Provide the [x, y] coordinate of the cell's center where the given text is located.  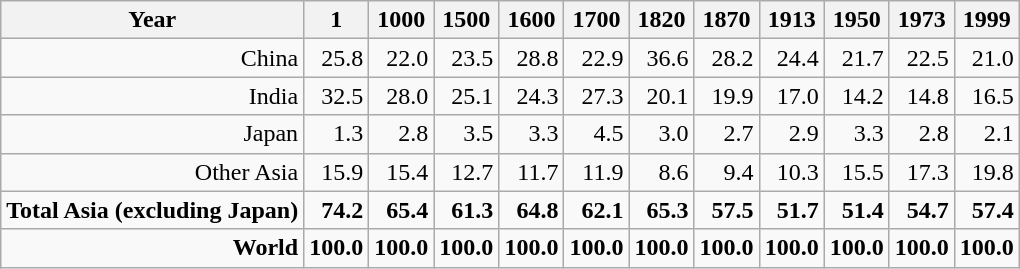
1700 [596, 20]
1 [336, 20]
19.8 [986, 172]
2.7 [726, 134]
20.1 [662, 96]
16.5 [986, 96]
14.8 [922, 96]
India [152, 96]
25.1 [466, 96]
8.6 [662, 172]
15.4 [402, 172]
74.2 [336, 210]
4.5 [596, 134]
2.9 [792, 134]
28.8 [532, 58]
12.7 [466, 172]
22.9 [596, 58]
1600 [532, 20]
27.3 [596, 96]
17.3 [922, 172]
17.0 [792, 96]
11.7 [532, 172]
Year [152, 20]
1950 [856, 20]
1000 [402, 20]
1500 [466, 20]
21.7 [856, 58]
25.8 [336, 58]
51.7 [792, 210]
10.3 [792, 172]
15.5 [856, 172]
65.3 [662, 210]
32.5 [336, 96]
57.4 [986, 210]
61.3 [466, 210]
1.3 [336, 134]
24.4 [792, 58]
22.5 [922, 58]
54.7 [922, 210]
65.4 [402, 210]
Japan [152, 134]
9.4 [726, 172]
28.2 [726, 58]
23.5 [466, 58]
Other Asia [152, 172]
19.9 [726, 96]
1999 [986, 20]
22.0 [402, 58]
1973 [922, 20]
36.6 [662, 58]
64.8 [532, 210]
62.1 [596, 210]
2.1 [986, 134]
3.0 [662, 134]
Total Asia (excluding Japan) [152, 210]
1870 [726, 20]
11.9 [596, 172]
57.5 [726, 210]
1913 [792, 20]
24.3 [532, 96]
3.5 [466, 134]
15.9 [336, 172]
21.0 [986, 58]
World [152, 248]
28.0 [402, 96]
1820 [662, 20]
China [152, 58]
51.4 [856, 210]
14.2 [856, 96]
